Return [x, y] of the center of cell containing provided text 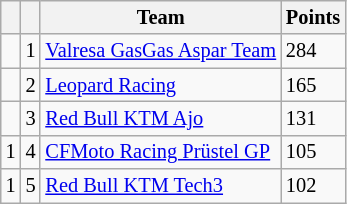
Red Bull KTM Tech3 [160, 186]
102 [313, 186]
5 [31, 186]
Leopard Racing [160, 85]
Team [160, 17]
CFMoto Racing Prüstel GP [160, 152]
Points [313, 17]
165 [313, 85]
284 [313, 51]
3 [31, 118]
Red Bull KTM Ajo [160, 118]
105 [313, 152]
131 [313, 118]
Valresa GasGas Aspar Team [160, 51]
4 [31, 152]
2 [31, 85]
